Return (x, y) of the center of cell containing provided text 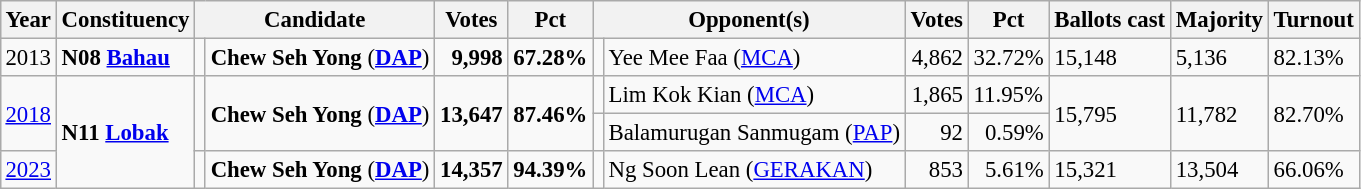
853 (936, 170)
87.46% (550, 114)
2013 (28, 57)
1,865 (936, 95)
66.06% (1314, 170)
2018 (28, 114)
94.39% (550, 170)
15,148 (1110, 57)
Ballots cast (1110, 20)
11,782 (1219, 114)
5,136 (1219, 57)
Lim Kok Kian (MCA) (754, 95)
Ng Soon Lean (GERAKAN) (754, 170)
15,321 (1110, 170)
15,795 (1110, 114)
9,998 (472, 57)
82.13% (1314, 57)
11.95% (1008, 95)
92 (936, 133)
32.72% (1008, 57)
14,357 (472, 170)
N08 Bahau (125, 57)
N11 Lobak (125, 132)
4,862 (936, 57)
Opponent(s) (750, 20)
13,647 (472, 114)
5.61% (1008, 170)
13,504 (1219, 170)
Candidate (315, 20)
Constituency (125, 20)
2023 (28, 170)
Balamurugan Sanmugam (PAP) (754, 133)
Majority (1219, 20)
0.59% (1008, 133)
Year (28, 20)
Turnout (1314, 20)
Yee Mee Faa (MCA) (754, 57)
82.70% (1314, 114)
67.28% (550, 57)
